Capture the cell that displays the provided text and extract its [x, y] central coordinate. 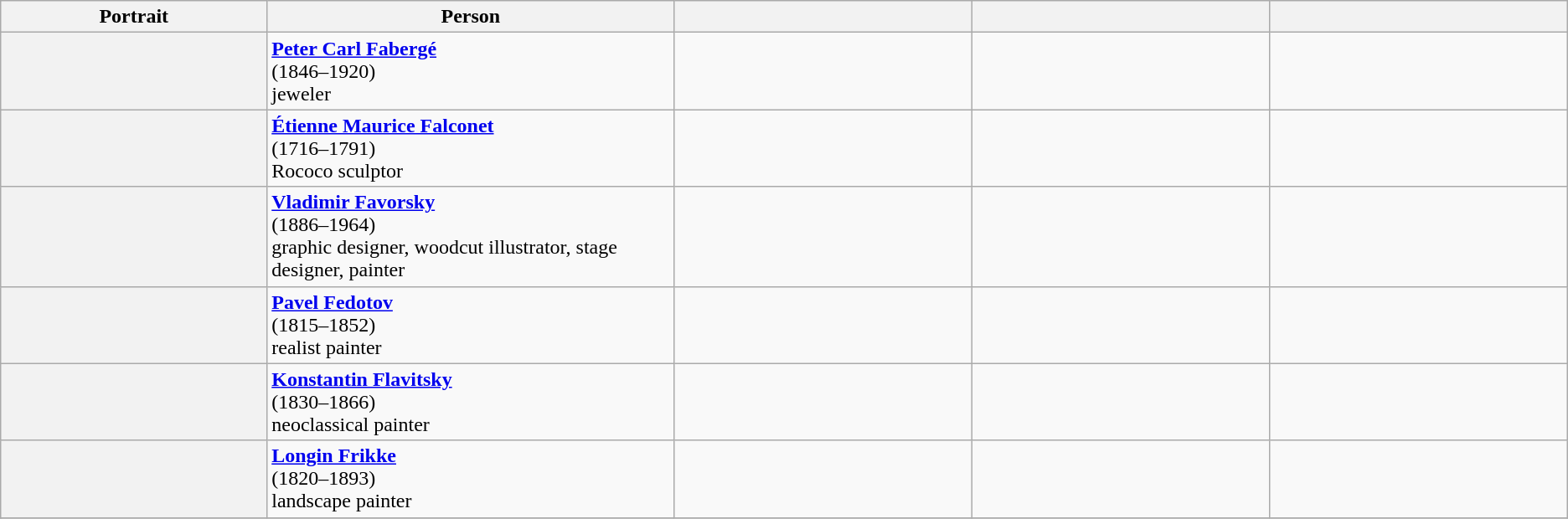
Étienne Maurice Falconet (1716–1791)Rococo sculptor [471, 148]
Portrait [134, 17]
Vladimir Favorsky(1886–1964)graphic designer, woodcut illustrator, stage designer, painter [471, 236]
Peter Carl Fabergé (1846–1920)jeweler [471, 71]
Longin Frikke(1820–1893)landscape painter [471, 479]
Konstantin Flavitsky(1830–1866)neoclassical painter [471, 402]
Pavel Fedotov(1815–1852)realist painter [471, 325]
Person [471, 17]
